Identify which cell holds the provided text, then report its [X, Y] central coordinate. 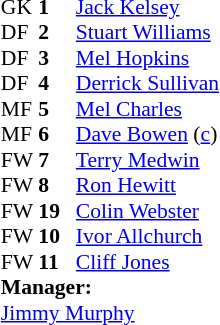
2 [57, 33]
Derrick Sullivan [148, 83]
Stuart Williams [148, 33]
Colin Webster [148, 211]
7 [57, 160]
4 [57, 83]
Terry Medwin [148, 160]
Dave Bowen (c) [148, 135]
11 [57, 262]
Mel Hopkins [148, 58]
5 [57, 109]
Manager: [110, 287]
Ron Hewitt [148, 185]
Cliff Jones [148, 262]
Ivor Allchurch [148, 237]
Mel Charles [148, 109]
6 [57, 135]
8 [57, 185]
3 [57, 58]
10 [57, 237]
19 [57, 211]
